Detect which cell encompasses the target text, then output its (x, y) center coordinate. 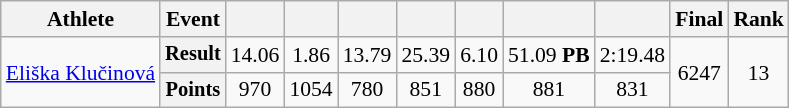
6247 (699, 72)
6.10 (479, 55)
Final (699, 19)
1054 (310, 90)
25.39 (426, 55)
Eliška Klučinová (80, 72)
13 (758, 72)
13.79 (368, 55)
2:19.48 (632, 55)
780 (368, 90)
51.09 PB (549, 55)
Rank (758, 19)
Result (193, 55)
970 (256, 90)
851 (426, 90)
Event (193, 19)
Athlete (80, 19)
880 (479, 90)
831 (632, 90)
881 (549, 90)
1.86 (310, 55)
Points (193, 90)
14.06 (256, 55)
